Determine the [X, Y] coordinate at the center of the cell enclosing the given text.  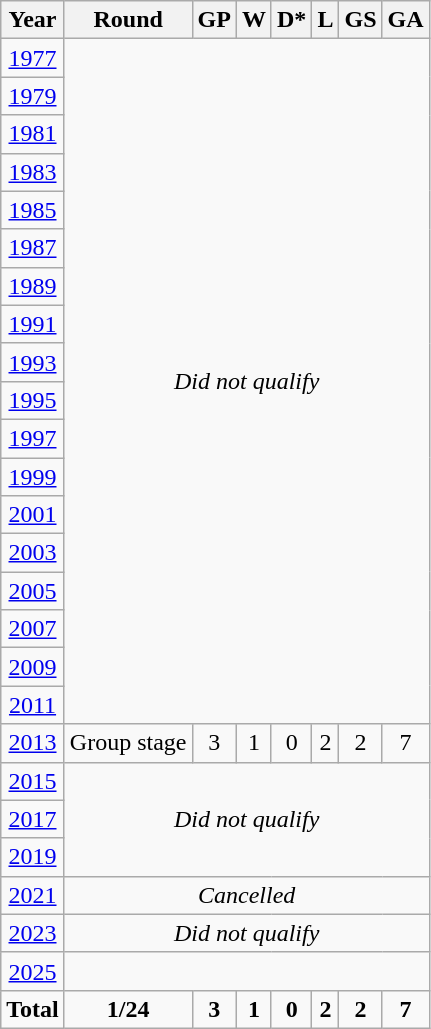
2003 [33, 553]
GA [406, 20]
1979 [33, 96]
1987 [33, 248]
1995 [33, 400]
2005 [33, 591]
1989 [33, 286]
2001 [33, 515]
2009 [33, 667]
2015 [33, 781]
W [254, 20]
2019 [33, 857]
Cancelled [246, 895]
1991 [33, 324]
2011 [33, 705]
2025 [33, 971]
1983 [33, 172]
2023 [33, 933]
1997 [33, 438]
2013 [33, 743]
1985 [33, 210]
1999 [33, 477]
2021 [33, 895]
Year [33, 20]
Total [33, 1009]
1/24 [128, 1009]
L [326, 20]
1993 [33, 362]
1977 [33, 58]
Round [128, 20]
2017 [33, 819]
GS [360, 20]
Group stage [128, 743]
2007 [33, 629]
D* [291, 20]
GP [214, 20]
1981 [33, 134]
